Capture the cell that displays the provided text and extract its (x, y) central coordinate. 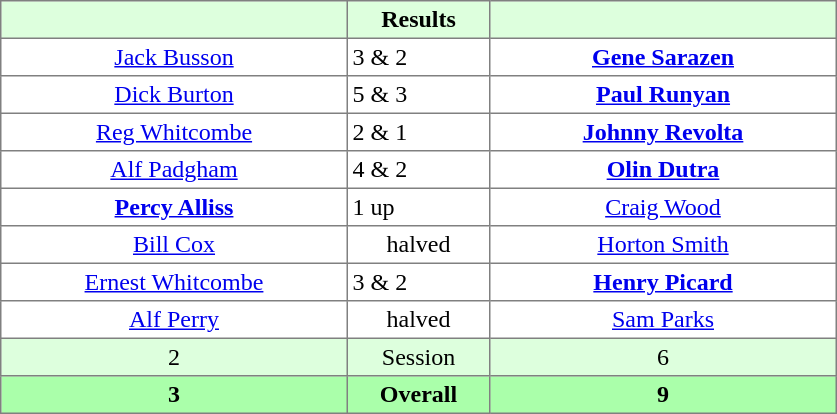
Session (418, 357)
Johnny Revolta (663, 132)
Horton Smith (663, 245)
Ernest Whitcombe (174, 282)
Gene Sarazen (663, 57)
Henry Picard (663, 282)
5 & 3 (418, 95)
2 & 1 (418, 132)
Sam Parks (663, 320)
2 (174, 357)
Bill Cox (174, 245)
Craig Wood (663, 207)
6 (663, 357)
Jack Busson (174, 57)
Olin Dutra (663, 170)
Reg Whitcombe (174, 132)
9 (663, 395)
Alf Padgham (174, 170)
Dick Burton (174, 95)
Percy Alliss (174, 207)
3 (174, 395)
4 & 2 (418, 170)
Paul Runyan (663, 95)
Overall (418, 395)
Results (418, 20)
Alf Perry (174, 320)
1 up (418, 207)
